Capture the cell that displays the provided text and extract its [X, Y] central coordinate. 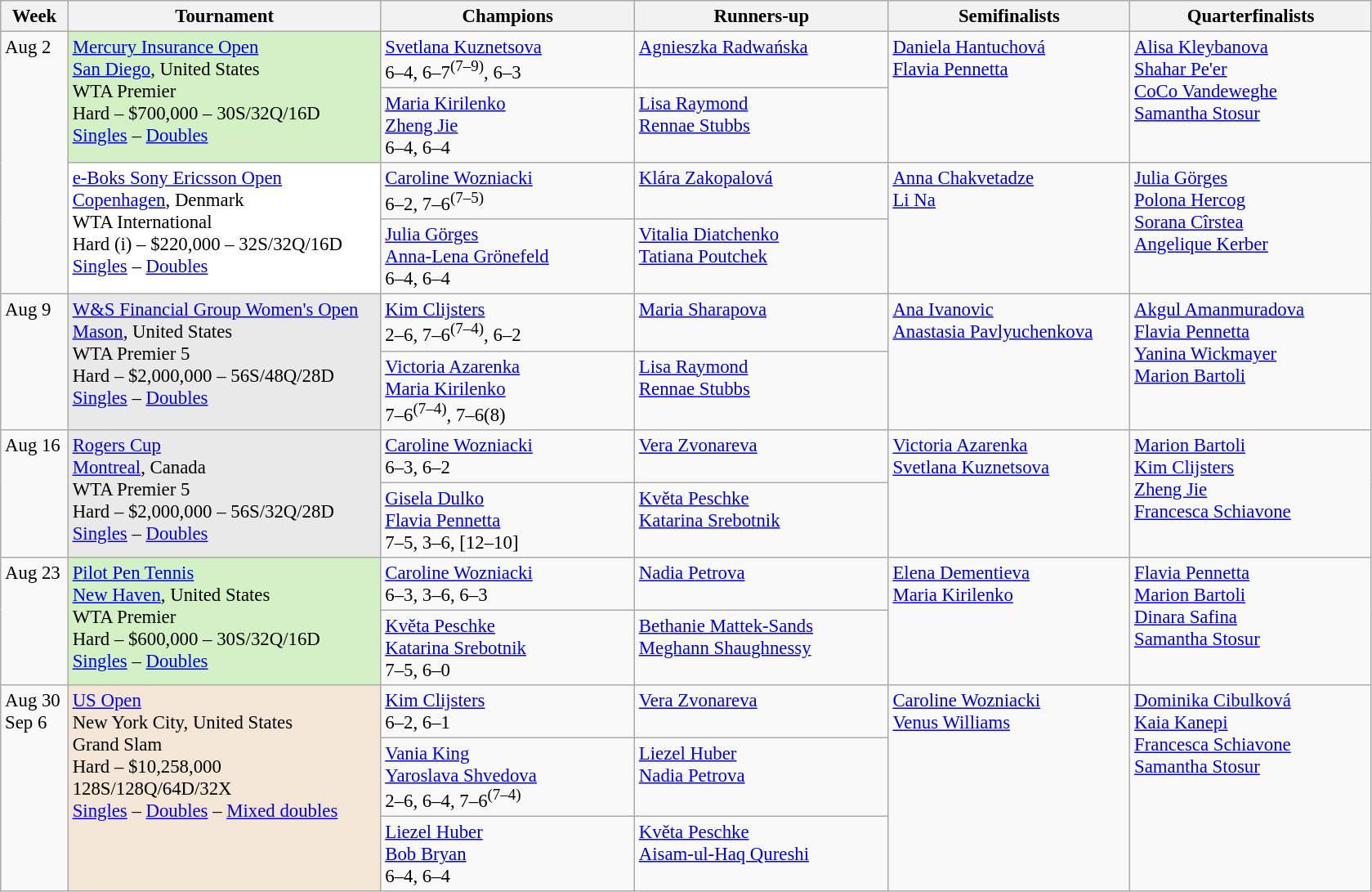
Aug 9 [34, 361]
Caroline Wozniacki6–3, 6–2 [508, 456]
Květa Peschke Katarina Srebotnik [762, 520]
Daniela Hantuchová Flavia Pennetta [1009, 98]
Liezel Huber Nadia Petrova [762, 777]
Runners-up [762, 16]
Victoria Azarenka Svetlana Kuznetsova [1009, 493]
Elena Dementieva Maria Kirilenko [1009, 621]
Victoria Azarenka Maria Kirilenko7–6(7–4), 7–6(8) [508, 390]
Pilot Pen Tennis New Haven, United StatesWTA PremierHard – $600,000 – 30S/32Q/16DSingles – Doubles [224, 621]
Week [34, 16]
Julia Görges Anna-Lena Grönefeld6–4, 6–4 [508, 257]
Mercury Insurance Open San Diego, United StatesWTA PremierHard – $700,000 – 30S/32Q/16DSingles – Doubles [224, 98]
Kim Clijsters6–2, 6–1 [508, 711]
Caroline Wozniacki6–2, 7–6(7–5) [508, 191]
Anna Chakvetadze Li Na [1009, 229]
W&S Financial Group Women's OpenMason, United StatesWTA Premier 5Hard – $2,000,000 – 56S/48Q/28DSingles – Doubles [224, 361]
Agnieszka Radwańska [762, 61]
Ana Ivanovic Anastasia Pavlyuchenkova [1009, 361]
Aug 30Sep 6 [34, 788]
Liezel Huber Bob Bryan6–4, 6–4 [508, 854]
Julia Görges Polona Hercog Sorana Cîrstea Angelique Kerber [1251, 229]
Caroline Wozniacki Venus Williams [1009, 788]
US Open New York City, United StatesGrand SlamHard – $10,258,000128S/128Q/64D/32XSingles – Doubles – Mixed doubles [224, 788]
Caroline Wozniacki6–3, 3–6, 6–3 [508, 584]
Klára Zakopalová [762, 191]
Marion Bartoli Kim Clijsters Zheng Jie Francesca Schiavone [1251, 493]
Svetlana Kuznetsova6–4, 6–7(7–9), 6–3 [508, 61]
Dominika Cibulková Kaia Kanepi Francesca Schiavone Samantha Stosur [1251, 788]
Květa Peschke Aisam-ul-Haq Qureshi [762, 854]
Vania King Yaroslava Shvedova 2–6, 6–4, 7–6(7–4) [508, 777]
Aug 2 [34, 164]
Rogers Cup Montreal, CanadaWTA Premier 5Hard – $2,000,000 – 56S/32Q/28DSingles – Doubles [224, 493]
e-Boks Sony Ericsson Open Copenhagen, DenmarkWTA InternationalHard (i) – $220,000 – 32S/32Q/16DSingles – Doubles [224, 229]
Maria Kirilenko Zheng Jie6–4, 6–4 [508, 126]
Gisela Dulko Flavia Pennetta7–5, 3–6, [12–10] [508, 520]
Vitalia Diatchenko Tatiana Poutchek [762, 257]
Tournament [224, 16]
Kim Clijsters2–6, 7–6(7–4), 6–2 [508, 322]
Quarterfinalists [1251, 16]
Champions [508, 16]
Aug 16 [34, 493]
Maria Sharapova [762, 322]
Semifinalists [1009, 16]
Alisa Kleybanova Shahar Pe'er CoCo Vandeweghe Samantha Stosur [1251, 98]
Akgul Amanmuradova Flavia Pennetta Yanina Wickmayer Marion Bartoli [1251, 361]
Nadia Petrova [762, 584]
Flavia Pennetta Marion Bartoli Dinara Safina Samantha Stosur [1251, 621]
Květa Peschke Katarina Srebotnik7–5, 6–0 [508, 648]
Bethanie Mattek-Sands Meghann Shaughnessy [762, 648]
Aug 23 [34, 621]
